Return the [x, y] coordinate for the center point of the cell that contains the specified text.  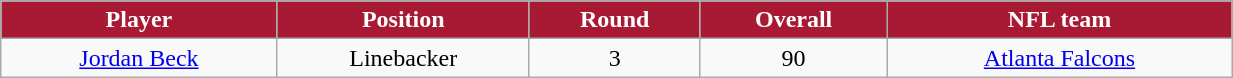
Linebacker [403, 58]
NFL team [1059, 20]
Player [139, 20]
Round [614, 20]
Atlanta Falcons [1059, 58]
3 [614, 58]
Position [403, 20]
Jordan Beck [139, 58]
90 [794, 58]
Overall [794, 20]
